Return the [x, y] coordinate for the center point of the cell that contains the specified text.  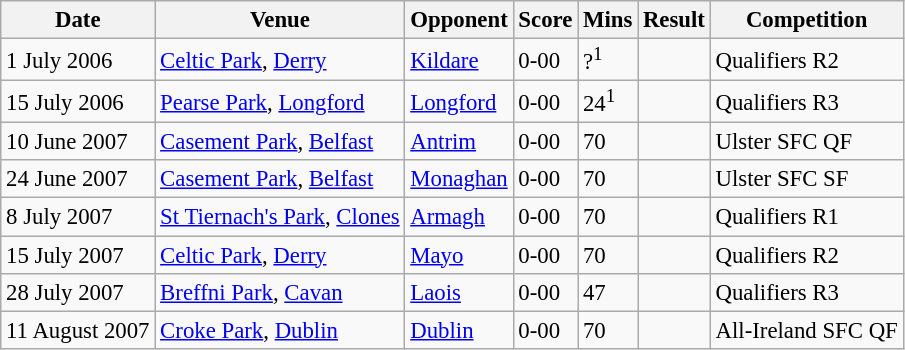
24 June 2007 [78, 179]
Antrim [459, 142]
Ulster SFC SF [806, 179]
Opponent [459, 20]
Pearse Park, Longford [280, 102]
?1 [608, 60]
Kildare [459, 60]
Date [78, 20]
1 July 2006 [78, 60]
Score [546, 20]
Armagh [459, 217]
Breffni Park, Cavan [280, 292]
47 [608, 292]
28 July 2007 [78, 292]
St Tiernach's Park, Clones [280, 217]
Ulster SFC QF [806, 142]
Venue [280, 20]
Mins [608, 20]
15 July 2007 [78, 255]
Competition [806, 20]
Longford [459, 102]
Qualifiers R1 [806, 217]
15 July 2006 [78, 102]
10 June 2007 [78, 142]
All-Ireland SFC QF [806, 330]
11 August 2007 [78, 330]
Dublin [459, 330]
241 [608, 102]
Result [674, 20]
Croke Park, Dublin [280, 330]
8 July 2007 [78, 217]
Monaghan [459, 179]
Laois [459, 292]
Mayo [459, 255]
